Search for the cell housing the specified text and yield its (X, Y) center coordinate. 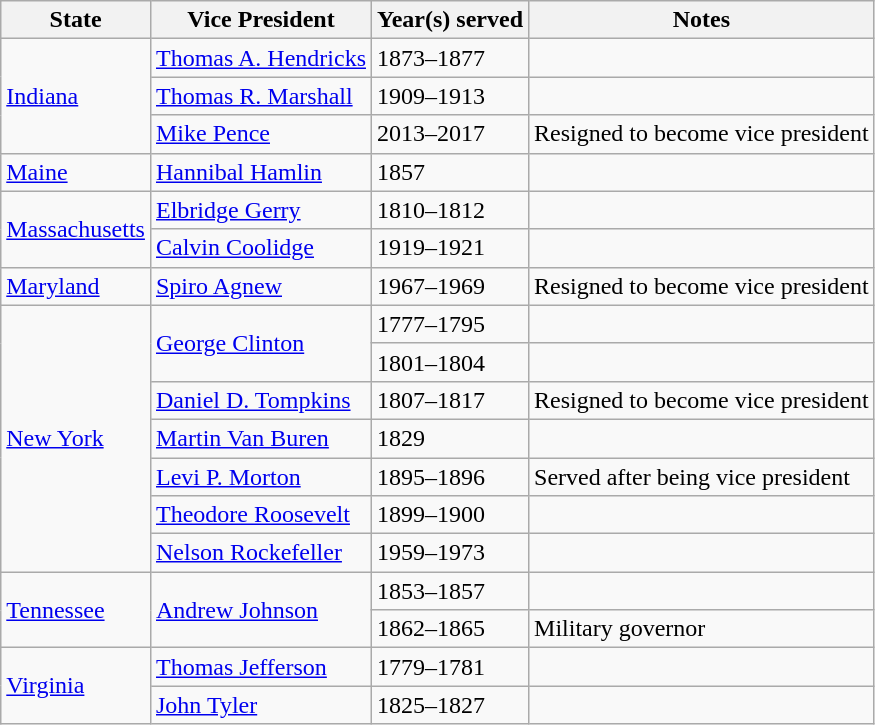
Tennessee (76, 610)
Year(s) served (450, 20)
Massachusetts (76, 229)
Elbridge Gerry (260, 210)
1777–1795 (450, 324)
Mike Pence (260, 134)
1862–1865 (450, 629)
1810–1812 (450, 210)
1825–1827 (450, 705)
Martin Van Buren (260, 438)
1895–1896 (450, 477)
Spiro Agnew (260, 286)
Vice President (260, 20)
1959–1973 (450, 553)
1857 (450, 172)
Hannibal Hamlin (260, 172)
Military governor (702, 629)
John Tyler (260, 705)
1899–1900 (450, 515)
Maryland (76, 286)
Andrew Johnson (260, 610)
Notes (702, 20)
Theodore Roosevelt (260, 515)
1779–1781 (450, 667)
Levi P. Morton (260, 477)
Daniel D. Tompkins (260, 400)
1873–1877 (450, 58)
Maine (76, 172)
Calvin Coolidge (260, 248)
Thomas Jefferson (260, 667)
1909–1913 (450, 96)
Nelson Rockefeller (260, 553)
Indiana (76, 96)
Served after being vice president (702, 477)
1967–1969 (450, 286)
Thomas A. Hendricks (260, 58)
Thomas R. Marshall (260, 96)
2013–2017 (450, 134)
George Clinton (260, 343)
New York (76, 438)
1801–1804 (450, 362)
Virginia (76, 686)
1919–1921 (450, 248)
1853–1857 (450, 591)
State (76, 20)
1807–1817 (450, 400)
1829 (450, 438)
